From the cell containing the given text, extract its center point as [X, Y] coordinate. 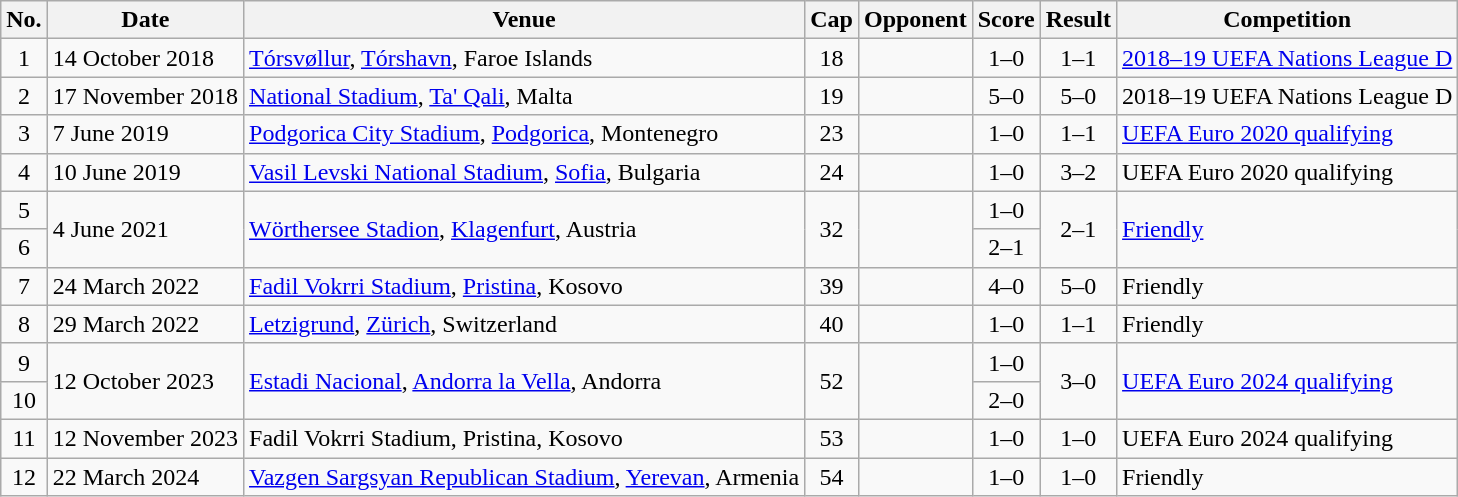
52 [832, 381]
9 [24, 362]
14 October 2018 [145, 58]
10 [24, 400]
39 [832, 286]
2 [24, 96]
Opponent [915, 20]
5 [24, 210]
Wörthersee Stadion, Klagenfurt, Austria [524, 229]
2–0 [1006, 400]
29 March 2022 [145, 324]
Estadi Nacional, Andorra la Vella, Andorra [524, 381]
17 November 2018 [145, 96]
10 June 2019 [145, 172]
8 [24, 324]
Letzigrund, Zürich, Switzerland [524, 324]
Vazgen Sargsyan Republican Stadium, Yerevan, Armenia [524, 477]
54 [832, 477]
12 [24, 477]
1 [24, 58]
3–0 [1078, 381]
Competition [1288, 20]
Tórsvøllur, Tórshavn, Faroe Islands [524, 58]
4–0 [1006, 286]
23 [832, 134]
Cap [832, 20]
32 [832, 229]
National Stadium, Ta' Qali, Malta [524, 96]
19 [832, 96]
Date [145, 20]
24 [832, 172]
12 October 2023 [145, 381]
Venue [524, 20]
Podgorica City Stadium, Podgorica, Montenegro [524, 134]
12 November 2023 [145, 438]
7 June 2019 [145, 134]
53 [832, 438]
No. [24, 20]
7 [24, 286]
40 [832, 324]
11 [24, 438]
Vasil Levski National Stadium, Sofia, Bulgaria [524, 172]
18 [832, 58]
Score [1006, 20]
Result [1078, 20]
3 [24, 134]
6 [24, 248]
4 [24, 172]
22 March 2024 [145, 477]
3–2 [1078, 172]
4 June 2021 [145, 229]
24 March 2022 [145, 286]
